Find where the given text appears and provide that cell's center as (x, y) coordinate. 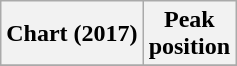
Chart (2017) (72, 34)
Peakposition (189, 34)
